Capture the cell that displays the provided text and extract its (x, y) central coordinate. 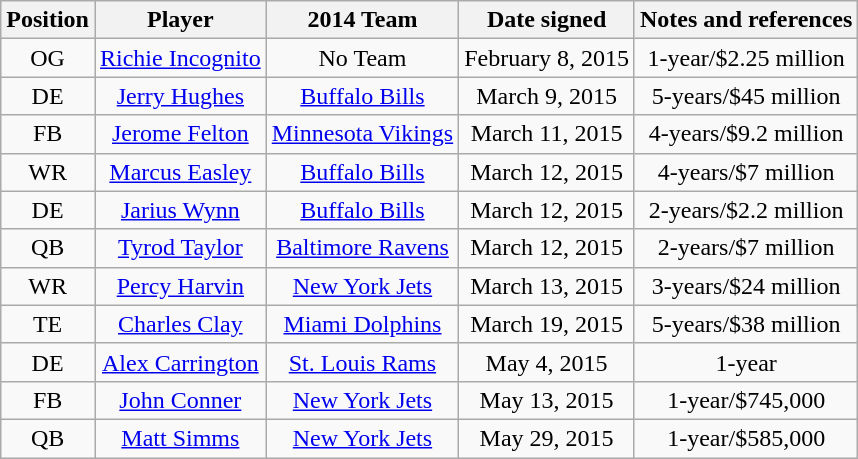
No Team (362, 58)
Tyrod Taylor (180, 248)
Richie Incognito (180, 58)
Jerry Hughes (180, 96)
5-years/$45 million (746, 96)
May 4, 2015 (547, 362)
Notes and references (746, 20)
Charles Clay (180, 324)
Miami Dolphins (362, 324)
1-year/$2.25 million (746, 58)
TE (48, 324)
1-year/$745,000 (746, 400)
Jerome Felton (180, 134)
March 13, 2015 (547, 286)
March 11, 2015 (547, 134)
Alex Carrington (180, 362)
John Conner (180, 400)
OG (48, 58)
Player (180, 20)
Minnesota Vikings (362, 134)
3-years/$24 million (746, 286)
March 9, 2015 (547, 96)
4-years/$7 million (746, 172)
5-years/$38 million (746, 324)
1-year/$585,000 (746, 438)
1-year (746, 362)
May 29, 2015 (547, 438)
4-years/$9.2 million (746, 134)
May 13, 2015 (547, 400)
Jarius Wynn (180, 210)
Baltimore Ravens (362, 248)
February 8, 2015 (547, 58)
St. Louis Rams (362, 362)
2014 Team (362, 20)
Date signed (547, 20)
Percy Harvin (180, 286)
Marcus Easley (180, 172)
2-years/$2.2 million (746, 210)
March 19, 2015 (547, 324)
2-years/$7 million (746, 248)
Position (48, 20)
Matt Simms (180, 438)
